For the text-containing cell, return its midpoint in [X, Y] coordinate format. 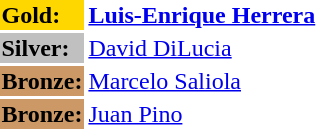
Gold: [42, 15]
Silver: [42, 48]
